Pinpoint the cell where the given text exists, returning its [x, y] midpoint coordinate. 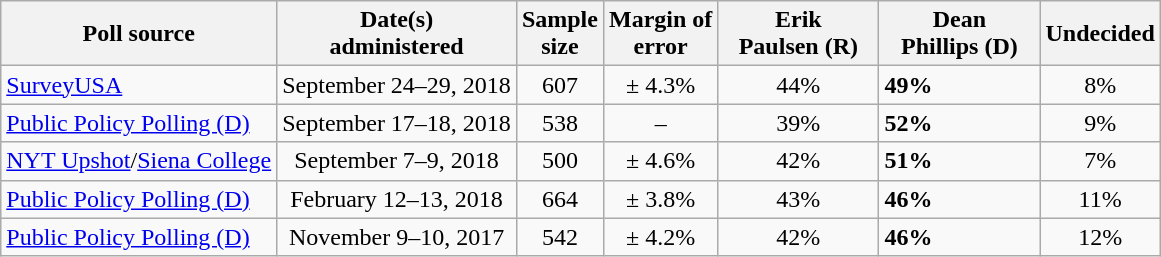
664 [560, 199]
Undecided [1100, 34]
538 [560, 123]
500 [560, 161]
7% [1100, 161]
Date(s)administered [397, 34]
39% [798, 123]
Poll source [139, 34]
± 3.8% [660, 199]
9% [1100, 123]
DeanPhillips (D) [960, 34]
September 7–9, 2018 [397, 161]
September 17–18, 2018 [397, 123]
± 4.2% [660, 237]
February 12–13, 2018 [397, 199]
± 4.3% [660, 85]
607 [560, 85]
12% [1100, 237]
11% [1100, 199]
44% [798, 85]
542 [560, 237]
8% [1100, 85]
– [660, 123]
Margin oferror [660, 34]
49% [960, 85]
NYT Upshot/Siena College [139, 161]
52% [960, 123]
SurveyUSA [139, 85]
ErikPaulsen (R) [798, 34]
September 24–29, 2018 [397, 85]
Samplesize [560, 34]
51% [960, 161]
November 9–10, 2017 [397, 237]
43% [798, 199]
± 4.6% [660, 161]
